Capture the cell that displays the provided text and extract its (X, Y) central coordinate. 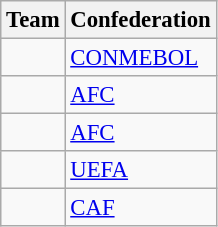
CAF (140, 208)
CONMEBOL (140, 58)
Confederation (140, 20)
UEFA (140, 170)
Team (33, 20)
